Return the (x, y) coordinate for the center point of the cell that contains the specified text.  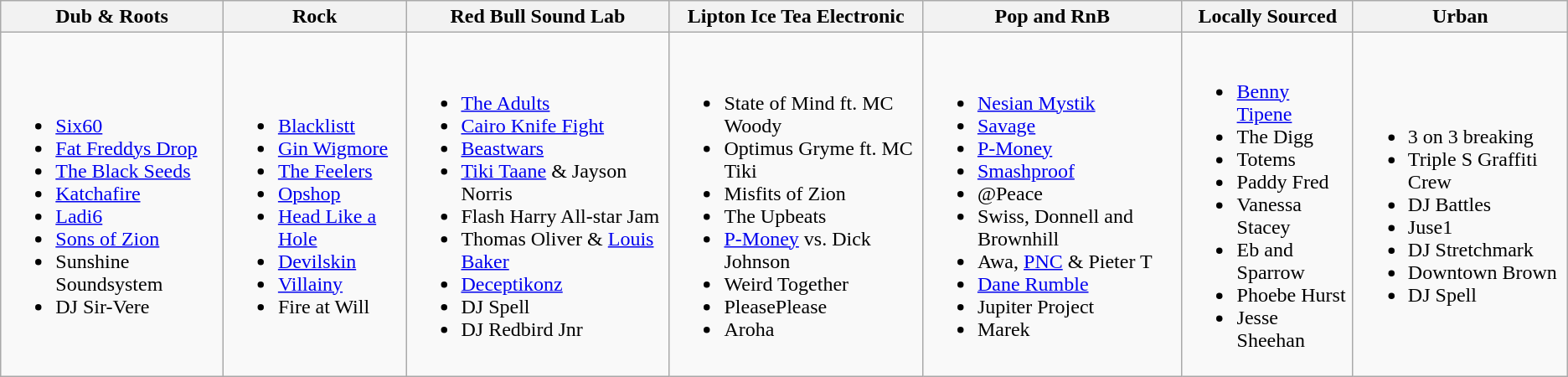
The AdultsCairo Knife FightBeastwarsTiki Taane & Jayson NorrisFlash Harry All-star JamThomas Oliver & Louis BakerDeceptikonzDJ SpellDJ Redbird Jnr (538, 204)
Red Bull Sound Lab (538, 17)
Nesian MystikSavageP-MoneySmashproof@PeaceSwiss, Donnell and BrownhillAwa, PNC & Pieter TDane RumbleJupiter ProjectMarek (1052, 204)
Dub & Roots (112, 17)
Benny TipeneThe DiggTotemsPaddy FredVanessa StaceyEb and SparrowPhoebe HurstJesse Sheehan (1267, 204)
BlacklisttGin WigmoreThe FeelersOpshopHead Like a HoleDevilskinVillainyFire at Will (315, 204)
3 on 3 breakingTriple S Graffiti CrewDJ BattlesJuse1DJ StretchmarkDowntown BrownDJ Spell (1460, 204)
Pop and RnB (1052, 17)
Rock (315, 17)
State of Mind ft. MC WoodyOptimus Gryme ft. MC TikiMisfits of ZionThe UpbeatsP-Money vs. Dick JohnsonWeird TogetherPleasePleaseAroha (796, 204)
Lipton Ice Tea Electronic (796, 17)
Six60Fat Freddys DropThe Black SeedsKatchafireLadi6Sons of ZionSunshine SoundsystemDJ Sir-Vere (112, 204)
Locally Sourced (1267, 17)
Urban (1460, 17)
